Return (X, Y) of the center of cell containing provided text 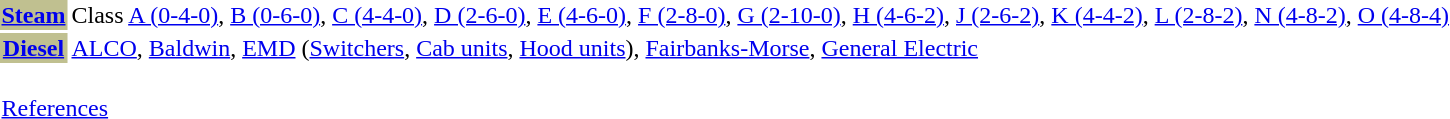
Steam (34, 15)
Diesel (34, 48)
